Locate the cell with the specified text and output its [x, y] center coordinate. 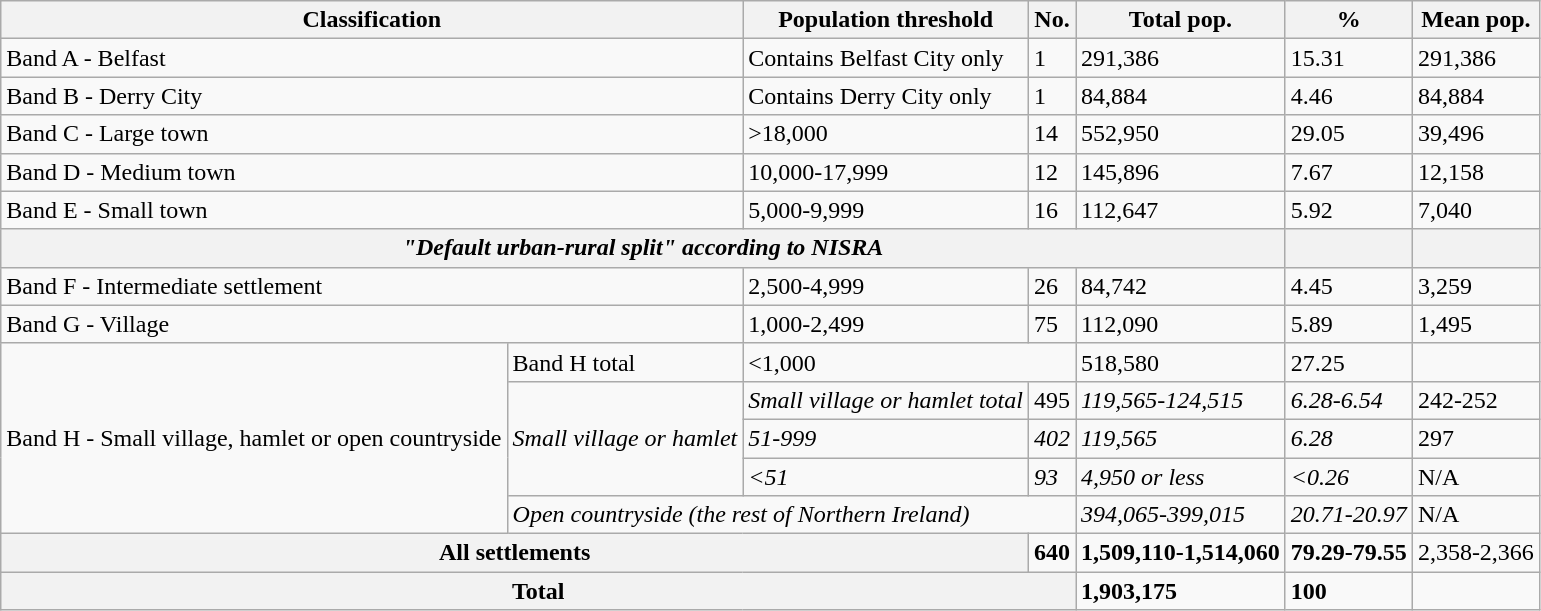
100 [1348, 591]
Band D - Medium town [372, 172]
% [1348, 20]
Small village or hamlet total [886, 400]
Band B - Derry City [372, 96]
518,580 [1181, 362]
6.28 [1348, 438]
16 [1052, 210]
Band G - Village [372, 324]
15.31 [1348, 58]
>18,000 [886, 134]
394,065-399,015 [1181, 515]
1,000-2,499 [886, 324]
4,950 or less [1181, 477]
"Default urban-rural split" according to NISRA [644, 248]
10,000-17,999 [886, 172]
7.67 [1348, 172]
Open countryside (the rest of Northern Ireland) [791, 515]
5.92 [1348, 210]
Band H total [625, 362]
Contains Belfast City only [886, 58]
Population threshold [886, 20]
4.45 [1348, 286]
Band E - Small town [372, 210]
No. [1052, 20]
Band C - Large town [372, 134]
Contains Derry City only [886, 96]
2,358-2,366 [1476, 553]
Total [538, 591]
242-252 [1476, 400]
20.71-20.97 [1348, 515]
<1,000 [910, 362]
1,903,175 [1181, 591]
4.46 [1348, 96]
29.05 [1348, 134]
93 [1052, 477]
Total pop. [1181, 20]
495 [1052, 400]
2,500-4,999 [886, 286]
<51 [886, 477]
7,040 [1476, 210]
79.29-79.55 [1348, 553]
145,896 [1181, 172]
112,090 [1181, 324]
297 [1476, 438]
27.25 [1348, 362]
5,000-9,999 [886, 210]
5.89 [1348, 324]
39,496 [1476, 134]
51-999 [886, 438]
Band F - Intermediate settlement [372, 286]
402 [1052, 438]
1,495 [1476, 324]
552,950 [1181, 134]
75 [1052, 324]
Small village or hamlet [625, 438]
12 [1052, 172]
6.28-6.54 [1348, 400]
Band H - Small village, hamlet or open countryside [254, 438]
119,565-124,515 [1181, 400]
3,259 [1476, 286]
12,158 [1476, 172]
640 [1052, 553]
119,565 [1181, 438]
Band A - Belfast [372, 58]
Classification [372, 20]
<0.26 [1348, 477]
All settlements [515, 553]
1,509,110-1,514,060 [1181, 553]
26 [1052, 286]
84,742 [1181, 286]
14 [1052, 134]
Mean pop. [1476, 20]
112,647 [1181, 210]
